Determine the (X, Y) coordinate at the center of the cell enclosing the given text.  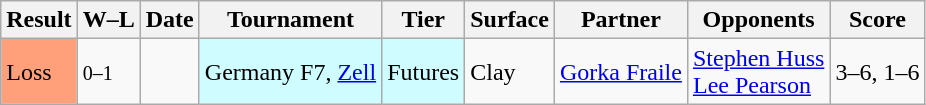
Stephen Huss Lee Pearson (758, 72)
Partner (620, 20)
3–6, 1–6 (878, 72)
Clay (510, 72)
Futures (424, 72)
Loss (39, 72)
Tier (424, 20)
Tournament (290, 20)
Surface (510, 20)
Score (878, 20)
Opponents (758, 20)
0–1 (108, 72)
Gorka Fraile (620, 72)
W–L (108, 20)
Date (170, 20)
Result (39, 20)
Germany F7, Zell (290, 72)
